Provide the (x, y) coordinate of the cell's center where the given text is located.  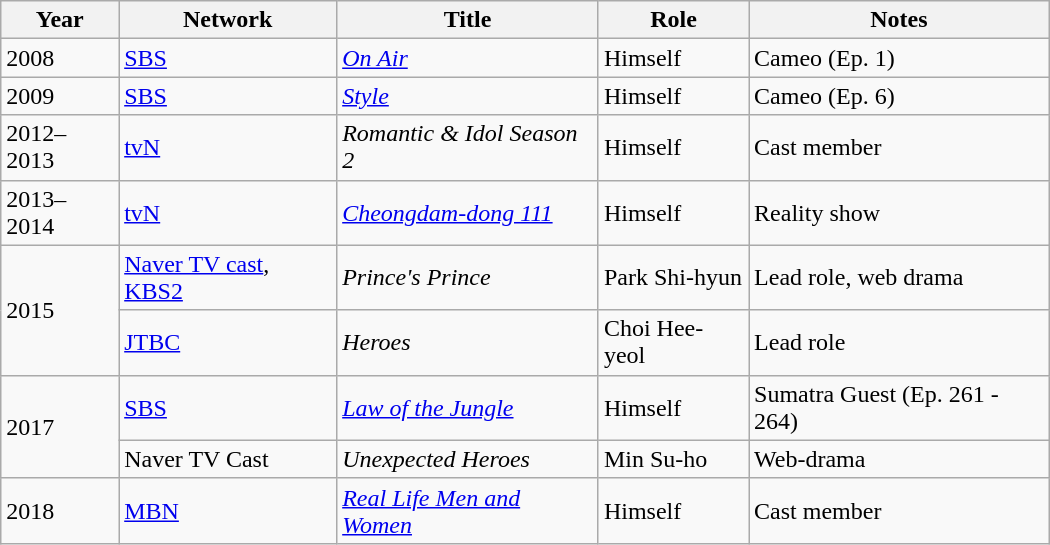
Web-drama (900, 459)
Lead role, web drama (900, 278)
Park Shi-hyun (673, 278)
Style (468, 96)
Reality show (900, 212)
Law of the Jungle (468, 408)
Cameo (Ep. 6) (900, 96)
2012–2013 (60, 148)
Min Su-ho (673, 459)
Naver TV cast, KBS2 (228, 278)
2009 (60, 96)
Network (228, 20)
Cheongdam-dong 111 (468, 212)
On Air (468, 58)
Cameo (Ep. 1) (900, 58)
Notes (900, 20)
Heroes (468, 342)
Prince's Prince (468, 278)
MBN (228, 510)
Sumatra Guest (Ep. 261 - 264) (900, 408)
2018 (60, 510)
2017 (60, 426)
Lead role (900, 342)
2008 (60, 58)
Real Life Men and Women (468, 510)
Romantic & Idol Season 2 (468, 148)
Choi Hee-yeol (673, 342)
2015 (60, 310)
2013–2014 (60, 212)
Title (468, 20)
Year (60, 20)
JTBC (228, 342)
Role (673, 20)
Unexpected Heroes (468, 459)
Naver TV Cast (228, 459)
